Scan for the cell matching the given text and deliver its (X, Y) coordinate at center. 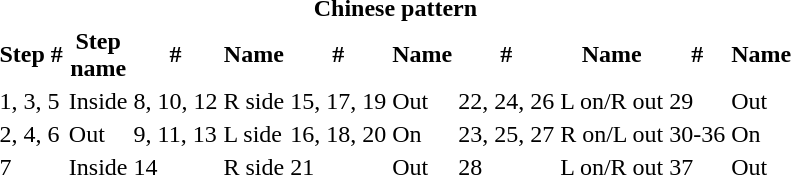
Step name (98, 54)
23, 25, 27 (506, 134)
16, 18, 20 (338, 134)
9, 11, 13 (176, 134)
30-36 (698, 134)
R side (254, 101)
Inside (98, 101)
22, 24, 26 (506, 101)
On (422, 134)
R on/L out (612, 134)
15, 17, 19 (338, 101)
29 (698, 101)
L side (254, 134)
8, 10, 12 (176, 101)
L on/R out (612, 101)
